Search for the cell housing the specified text and yield its [x, y] center coordinate. 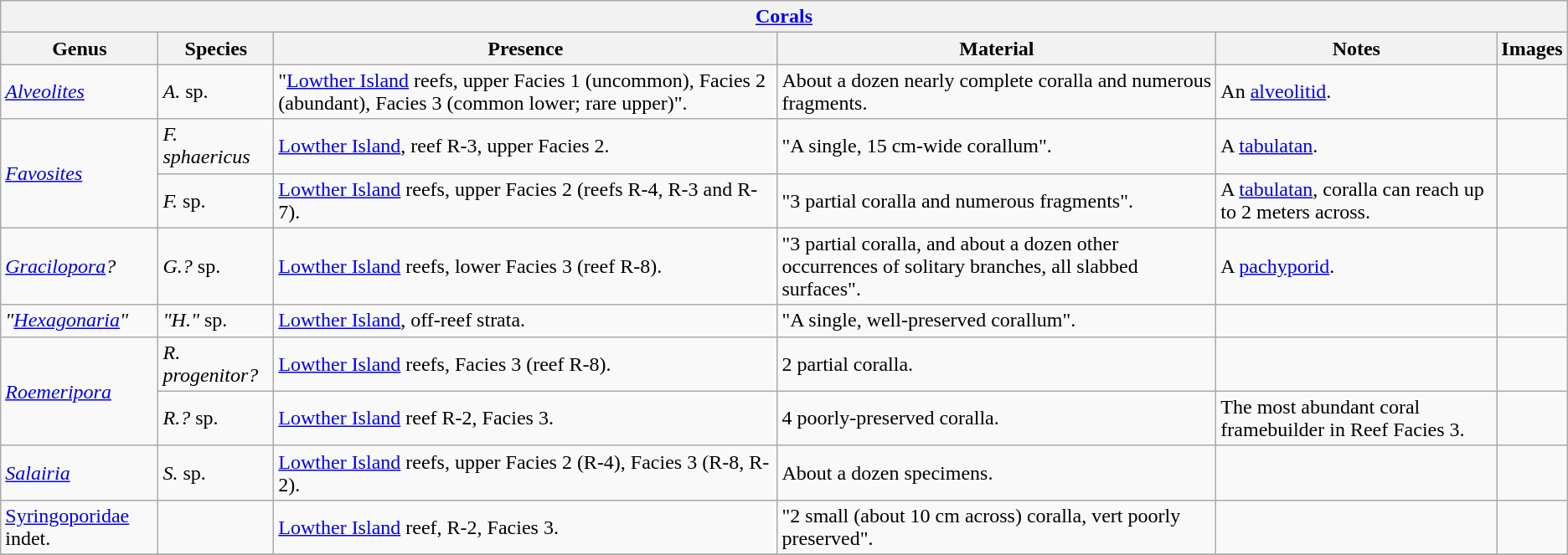
A tabulatan, coralla can reach up to 2 meters across. [1357, 201]
4 poorly-preserved coralla. [997, 419]
"A single, well-preserved corallum". [997, 321]
R.? sp. [216, 419]
Alveolites [80, 92]
Corals [784, 17]
About a dozen specimens. [997, 472]
"3 partial coralla and numerous fragments". [997, 201]
A tabulatan. [1357, 146]
F. sphaericus [216, 146]
"H." sp. [216, 321]
G.? sp. [216, 266]
A pachyporid. [1357, 266]
Syringoporidae indet. [80, 527]
Gracilopora? [80, 266]
Notes [1357, 49]
Material [997, 49]
Species [216, 49]
Lowther Island reefs, lower Facies 3 (reef R-8). [526, 266]
Lowther Island reef R-2, Facies 3. [526, 419]
Roemeripora [80, 391]
"A single, 15 cm-wide corallum". [997, 146]
The most abundant coral framebuilder in Reef Facies 3. [1357, 419]
Presence [526, 49]
Favosites [80, 173]
2 partial coralla. [997, 363]
Salairia [80, 472]
S. sp. [216, 472]
Lowther Island, reef R-3, upper Facies 2. [526, 146]
"Hexagonaria" [80, 321]
An alveolitid. [1357, 92]
A. sp. [216, 92]
Lowther Island reefs, Facies 3 (reef R-8). [526, 363]
Lowther Island reefs, upper Facies 2 (reefs R-4, R-3 and R-7). [526, 201]
Lowther Island reef, R-2, Facies 3. [526, 527]
F. sp. [216, 201]
"3 partial coralla, and about a dozen other occurrences of solitary branches, all slabbed surfaces". [997, 266]
Genus [80, 49]
"Lowther Island reefs, upper Facies 1 (uncommon), Facies 2 (abundant), Facies 3 (common lower; rare upper)". [526, 92]
Images [1532, 49]
Lowther Island reefs, upper Facies 2 (R-4), Facies 3 (R-8, R-2). [526, 472]
Lowther Island, off-reef strata. [526, 321]
"2 small (about 10 cm across) coralla, vert poorly preserved". [997, 527]
R. progenitor? [216, 363]
About a dozen nearly complete coralla and numerous fragments. [997, 92]
